Pinpoint the cell where the given text exists, returning its [x, y] midpoint coordinate. 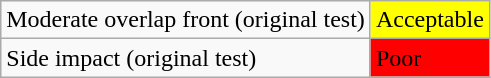
Side impact (original test) [186, 58]
Acceptable [430, 20]
Poor [430, 58]
Moderate overlap front (original test) [186, 20]
